Search for the cell housing the specified text and yield its (X, Y) center coordinate. 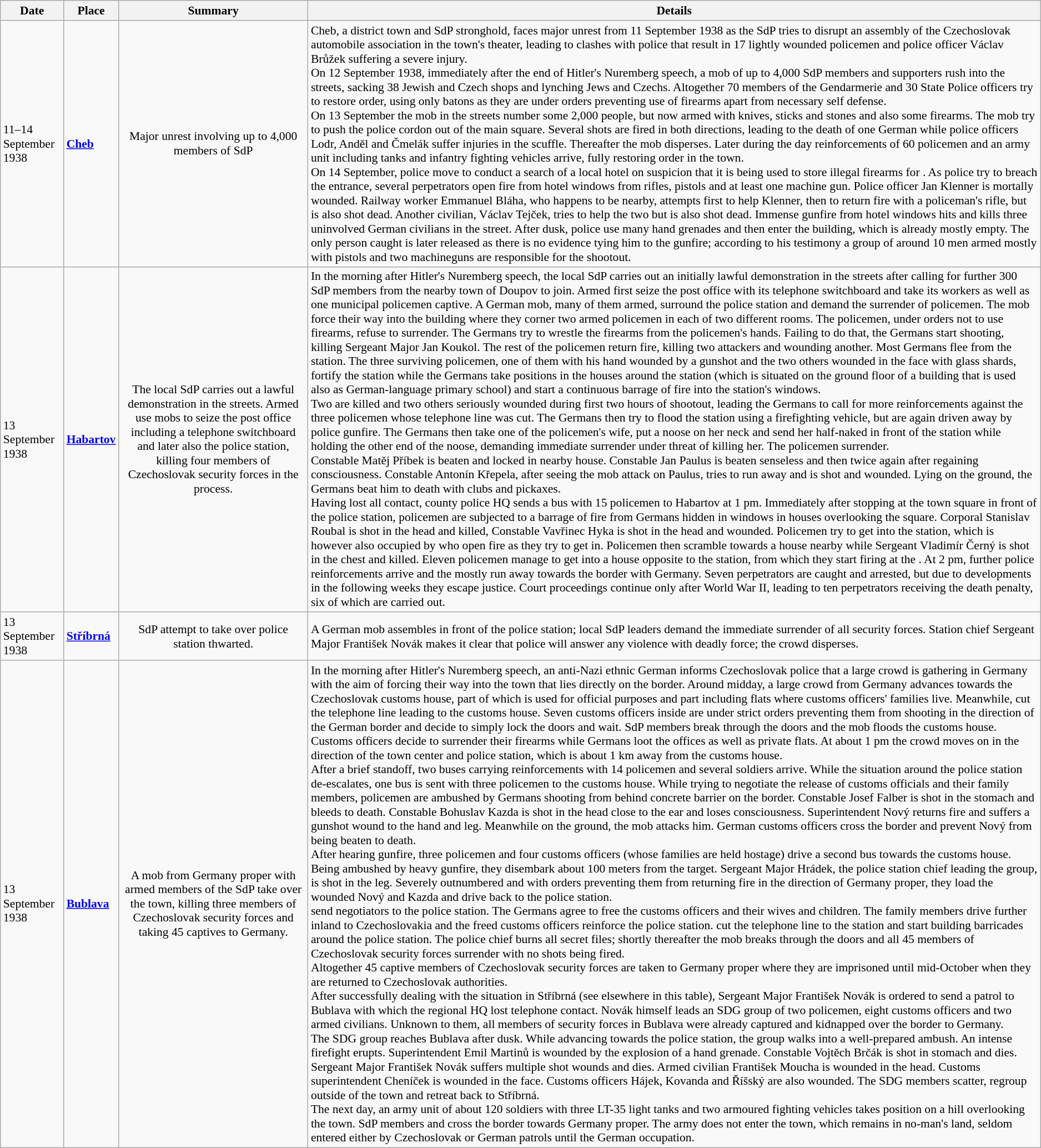
Date (32, 11)
Summary (213, 11)
Stříbrná (91, 636)
Place (91, 11)
Bublava (91, 904)
SdP attempt to take over police station thwarted. (213, 636)
Habartov (91, 439)
Major unrest involving up to 4,000 members of SdP (213, 144)
Details (674, 11)
11–14 September 1938 (32, 144)
Cheb (91, 144)
